Extract the [X, Y] coordinate from the center of the cell holding the provided text.  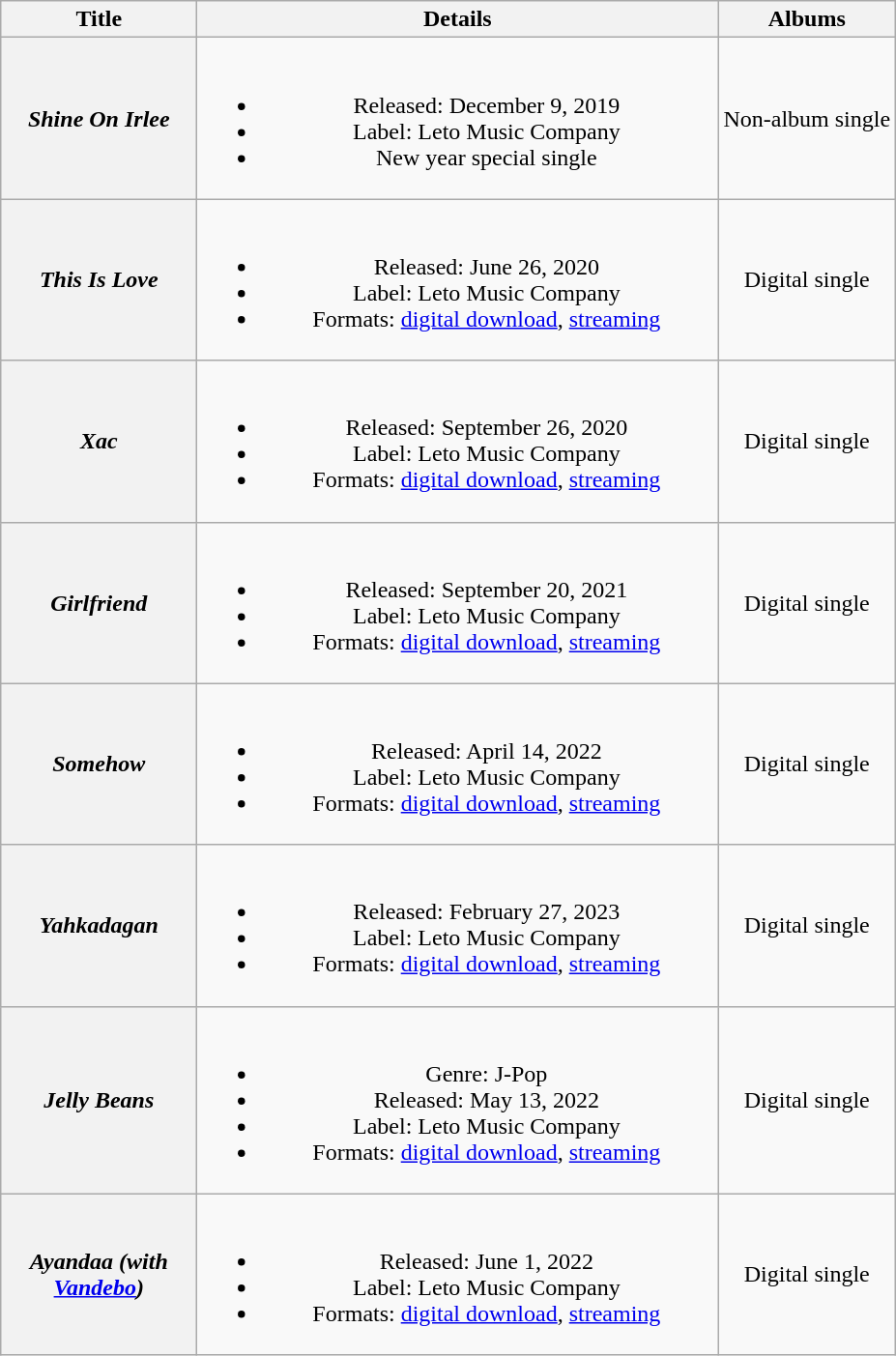
Released: June 1, 2022Label: Leto Music CompanyFormats: digital download, streaming [458, 1274]
This Is Love [99, 280]
Released: February 27, 2023Label: Leto Music CompanyFormats: digital download, streaming [458, 926]
Somehow [99, 764]
Details [458, 19]
Ayandaa (with Vandebo) [99, 1274]
Released: September 20, 2021Label: Leto Music CompanyFormats: digital download, streaming [458, 603]
Non-album single [807, 118]
Girlfriend [99, 603]
Title [99, 19]
Shine On Irlee [99, 118]
Released: September 26, 2020Label: Leto Music CompanyFormats: digital download, streaming [458, 441]
Albums [807, 19]
Jelly Beans [99, 1100]
Yahkadagan [99, 926]
Released: December 9, 2019Label: Leto Music CompanyNew year special single [458, 118]
Genre: J-PopReleased: May 13, 2022Label: Leto Music CompanyFormats: digital download, streaming [458, 1100]
Xac [99, 441]
Released: April 14, 2022Label: Leto Music CompanyFormats: digital download, streaming [458, 764]
Released: June 26, 2020Label: Leto Music CompanyFormats: digital download, streaming [458, 280]
